Identify which cell holds the provided text, then report its (X, Y) central coordinate. 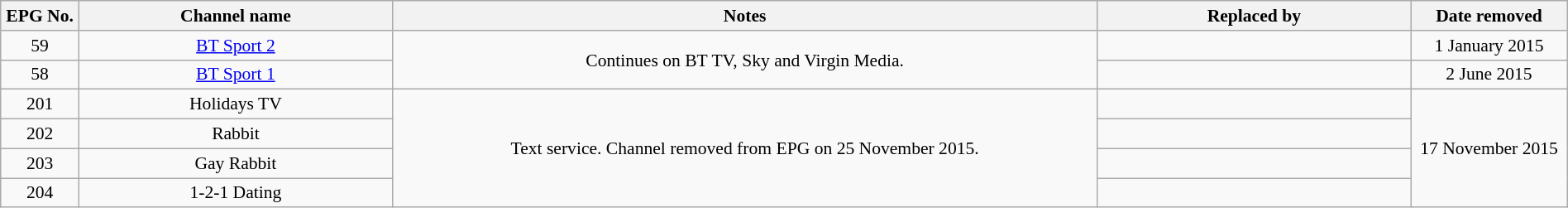
59 (40, 46)
Rabbit (235, 134)
Replaced by (1254, 16)
Channel name (235, 16)
2 June 2015 (1489, 75)
1 January 2015 (1489, 46)
EPG No. (40, 16)
17 November 2015 (1489, 148)
Notes (744, 16)
203 (40, 163)
Holidays TV (235, 104)
201 (40, 104)
1-2-1 Dating (235, 193)
204 (40, 193)
Gay Rabbit (235, 163)
58 (40, 75)
Date removed (1489, 16)
BT Sport 2 (235, 46)
Text service. Channel removed from EPG on 25 November 2015. (744, 148)
202 (40, 134)
Continues on BT TV, Sky and Virgin Media. (744, 60)
BT Sport 1 (235, 75)
